Detect which cell encompasses the target text, then output its [X, Y] center coordinate. 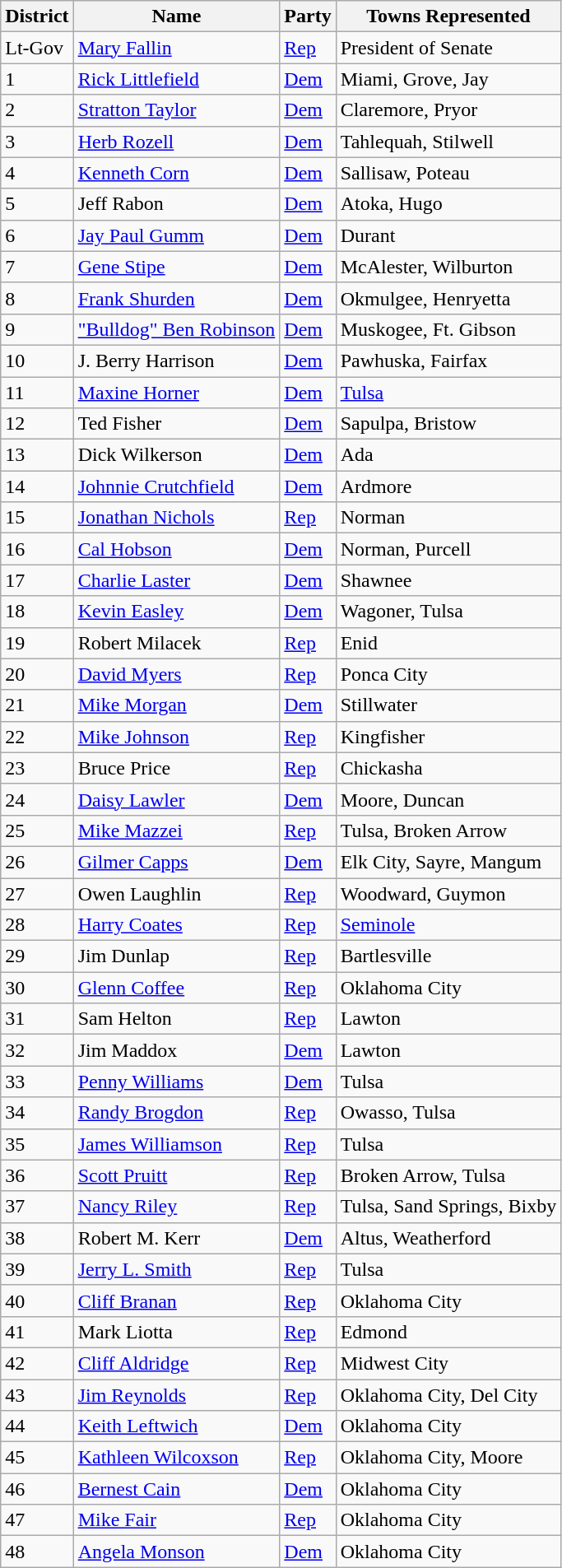
23 [37, 768]
Muskogee, Ft. Gibson [448, 329]
Mike Johnson [176, 737]
Wagoner, Tulsa [448, 612]
Jim Dunlap [176, 956]
48 [37, 1552]
Okmulgee, Henryetta [448, 298]
"Bulldog" Ben Robinson [176, 329]
Claremore, Pryor [448, 110]
Frank Shurden [176, 298]
District [37, 16]
39 [37, 1269]
24 [37, 799]
Mike Mazzei [176, 831]
31 [37, 1019]
Harry Coates [176, 925]
McAlester, Wilburton [448, 267]
Angela Monson [176, 1552]
29 [37, 956]
Norman, Purcell [448, 549]
Sallisaw, Poteau [448, 173]
Stratton Taylor [176, 110]
47 [37, 1520]
Penny Williams [176, 1082]
37 [37, 1207]
15 [37, 518]
Midwest City [448, 1363]
Bartlesville [448, 956]
26 [37, 862]
1 [37, 79]
38 [37, 1238]
33 [37, 1082]
25 [37, 831]
44 [37, 1426]
2 [37, 110]
Cal Hobson [176, 549]
Tahlequah, Stilwell [448, 142]
Sapulpa, Bristow [448, 424]
Altus, Weatherford [448, 1238]
Ted Fisher [176, 424]
46 [37, 1489]
Mike Morgan [176, 705]
Randy Brogdon [176, 1113]
30 [37, 988]
Miami, Grove, Jay [448, 79]
32 [37, 1050]
Shawnee [448, 580]
Oklahoma City, Moore [448, 1458]
Ardmore [448, 486]
Party [308, 16]
28 [37, 925]
Edmond [448, 1332]
4 [37, 173]
President of Senate [448, 48]
10 [37, 361]
13 [37, 455]
Towns Represented [448, 16]
Atoka, Hugo [448, 204]
6 [37, 235]
16 [37, 549]
David Myers [176, 674]
Mike Fair [176, 1520]
22 [37, 737]
Mark Liotta [176, 1332]
Dick Wilkerson [176, 455]
41 [37, 1332]
Daisy Lawler [176, 799]
Woodward, Guymon [448, 893]
Kenneth Corn [176, 173]
Owasso, Tulsa [448, 1113]
Name [176, 16]
Broken Arrow, Tulsa [448, 1175]
18 [37, 612]
Jay Paul Gumm [176, 235]
Jerry L. Smith [176, 1269]
Elk City, Sayre, Mangum [448, 862]
Pawhuska, Fairfax [448, 361]
Johnnie Crutchfield [176, 486]
Jim Maddox [176, 1050]
Scott Pruitt [176, 1175]
5 [37, 204]
8 [37, 298]
40 [37, 1300]
J. Berry Harrison [176, 361]
11 [37, 393]
Jonathan Nichols [176, 518]
3 [37, 142]
Norman [448, 518]
Maxine Horner [176, 393]
35 [37, 1144]
Lt-Gov [37, 48]
36 [37, 1175]
Durant [448, 235]
Bernest Cain [176, 1489]
Sam Helton [176, 1019]
Jim Reynolds [176, 1395]
Owen Laughlin [176, 893]
Rick Littlefield [176, 79]
Gene Stipe [176, 267]
Oklahoma City, Del City [448, 1395]
Glenn Coffee [176, 988]
Gilmer Capps [176, 862]
Stillwater [448, 705]
Chickasha [448, 768]
Cliff Aldridge [176, 1363]
Kingfisher [448, 737]
Kathleen Wilcoxson [176, 1458]
Nancy Riley [176, 1207]
7 [37, 267]
9 [37, 329]
Robert M. Kerr [176, 1238]
17 [37, 580]
42 [37, 1363]
19 [37, 643]
20 [37, 674]
Mary Fallin [176, 48]
Herb Rozell [176, 142]
Cliff Branan [176, 1300]
Enid [448, 643]
Moore, Duncan [448, 799]
James Williamson [176, 1144]
43 [37, 1395]
Charlie Laster [176, 580]
Bruce Price [176, 768]
Tulsa, Sand Springs, Bixby [448, 1207]
27 [37, 893]
Jeff Rabon [176, 204]
Ada [448, 455]
Tulsa, Broken Arrow [448, 831]
Seminole [448, 925]
45 [37, 1458]
12 [37, 424]
Ponca City [448, 674]
Robert Milacek [176, 643]
21 [37, 705]
Keith Leftwich [176, 1426]
34 [37, 1113]
Kevin Easley [176, 612]
14 [37, 486]
